Provide the [x, y] coordinate of the cell's center where the given text is located.  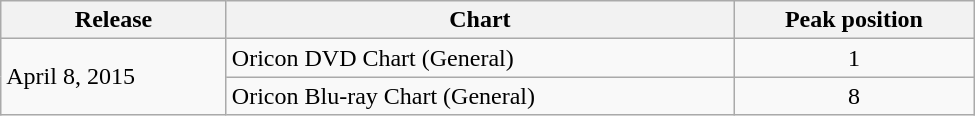
Oricon Blu-ray Chart (General) [480, 96]
April 8, 2015 [114, 77]
Peak position [854, 20]
Oricon DVD Chart (General) [480, 58]
Release [114, 20]
1 [854, 58]
8 [854, 96]
Chart [480, 20]
